Return [X, Y] of the center of cell containing provided text 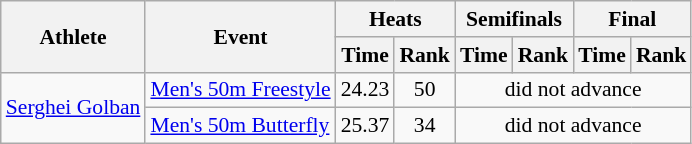
Semifinals [514, 19]
Men's 50m Butterfly [240, 126]
Heats [396, 19]
Event [240, 36]
25.37 [366, 126]
50 [424, 90]
Men's 50m Freestyle [240, 90]
24.23 [366, 90]
Serghei Golban [74, 108]
34 [424, 126]
Athlete [74, 36]
Final [632, 19]
